Find where the given text appears and provide that cell's center as [x, y] coordinate. 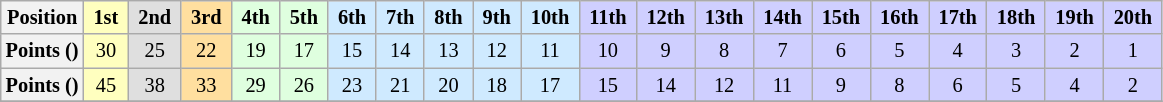
26 [304, 85]
25 [154, 51]
18th [1016, 17]
18 [497, 85]
20th [1133, 17]
19 [256, 51]
5th [304, 17]
23 [352, 85]
7 [782, 51]
12th [665, 17]
3 [1016, 51]
14th [782, 17]
Position [42, 17]
38 [154, 85]
21 [400, 85]
15th [841, 17]
7th [400, 17]
9th [497, 17]
6th [352, 17]
33 [206, 85]
45 [106, 85]
29 [256, 85]
20 [448, 85]
3rd [206, 17]
16th [899, 17]
8th [448, 17]
1 [1133, 51]
10 [608, 51]
4th [256, 17]
22 [206, 51]
2nd [154, 17]
1st [106, 17]
13th [724, 17]
17th [957, 17]
19th [1074, 17]
30 [106, 51]
13 [448, 51]
10th [550, 17]
11th [608, 17]
